Return the [x, y] coordinate for the center point of the cell that contains the specified text.  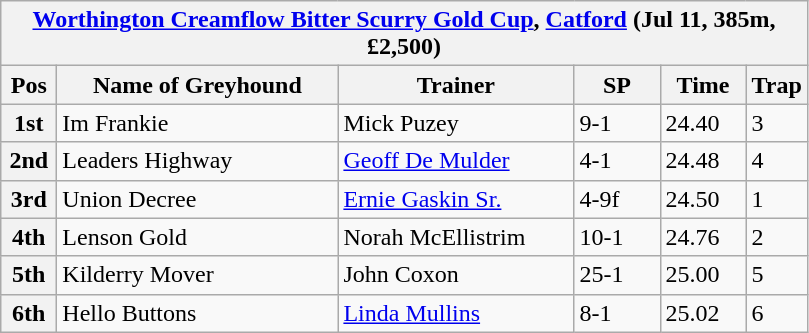
2nd [29, 161]
3rd [29, 199]
Geoff De Mulder [456, 161]
Lenson Gold [198, 237]
24.40 [703, 123]
Time [703, 85]
4th [29, 237]
Union Decree [198, 199]
3 [776, 123]
Pos [29, 85]
Trainer [456, 85]
5 [776, 275]
8-1 [617, 313]
25.00 [703, 275]
5th [29, 275]
24.50 [703, 199]
1 [776, 199]
Kilderry Mover [198, 275]
Leaders Highway [198, 161]
Ernie Gaskin Sr. [456, 199]
2 [776, 237]
Name of Greyhound [198, 85]
24.76 [703, 237]
25-1 [617, 275]
24.48 [703, 161]
4 [776, 161]
25.02 [703, 313]
6th [29, 313]
Norah McEllistrim [456, 237]
10-1 [617, 237]
1st [29, 123]
9-1 [617, 123]
Im Frankie [198, 123]
Trap [776, 85]
SP [617, 85]
4-9f [617, 199]
Mick Puzey [456, 123]
Worthington Creamflow Bitter Scurry Gold Cup, Catford (Jul 11, 385m, £2,500) [404, 34]
Linda Mullins [456, 313]
Hello Buttons [198, 313]
John Coxon [456, 275]
6 [776, 313]
4-1 [617, 161]
